Provide the (x, y) coordinate of the cell's center where the given text is located.  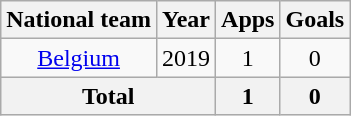
Apps (248, 20)
2019 (186, 58)
Year (186, 20)
Belgium (79, 58)
Total (108, 96)
National team (79, 20)
Goals (315, 20)
